Search for the cell housing the specified text and yield its (X, Y) center coordinate. 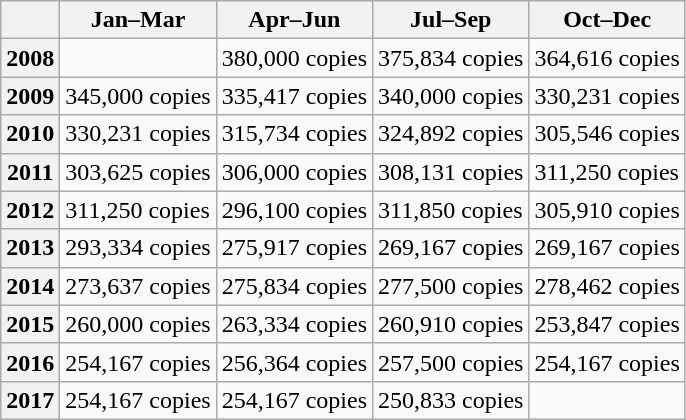
277,500 copies (451, 286)
2013 (30, 248)
260,000 copies (138, 324)
305,546 copies (607, 134)
275,917 copies (294, 248)
315,734 copies (294, 134)
293,334 copies (138, 248)
250,833 copies (451, 400)
364,616 copies (607, 58)
Oct–Dec (607, 20)
257,500 copies (451, 362)
335,417 copies (294, 96)
345,000 copies (138, 96)
2011 (30, 172)
340,000 copies (451, 96)
2014 (30, 286)
303,625 copies (138, 172)
2017 (30, 400)
273,637 copies (138, 286)
2012 (30, 210)
2016 (30, 362)
256,364 copies (294, 362)
2008 (30, 58)
Apr–Jun (294, 20)
Jan–Mar (138, 20)
375,834 copies (451, 58)
324,892 copies (451, 134)
Jul–Sep (451, 20)
2010 (30, 134)
308,131 copies (451, 172)
2009 (30, 96)
260,910 copies (451, 324)
306,000 copies (294, 172)
253,847 copies (607, 324)
263,334 copies (294, 324)
305,910 copies (607, 210)
2015 (30, 324)
275,834 copies (294, 286)
278,462 copies (607, 286)
311,850 copies (451, 210)
296,100 copies (294, 210)
380,000 copies (294, 58)
